Determine the (x, y) coordinate at the center of the cell enclosing the given text.  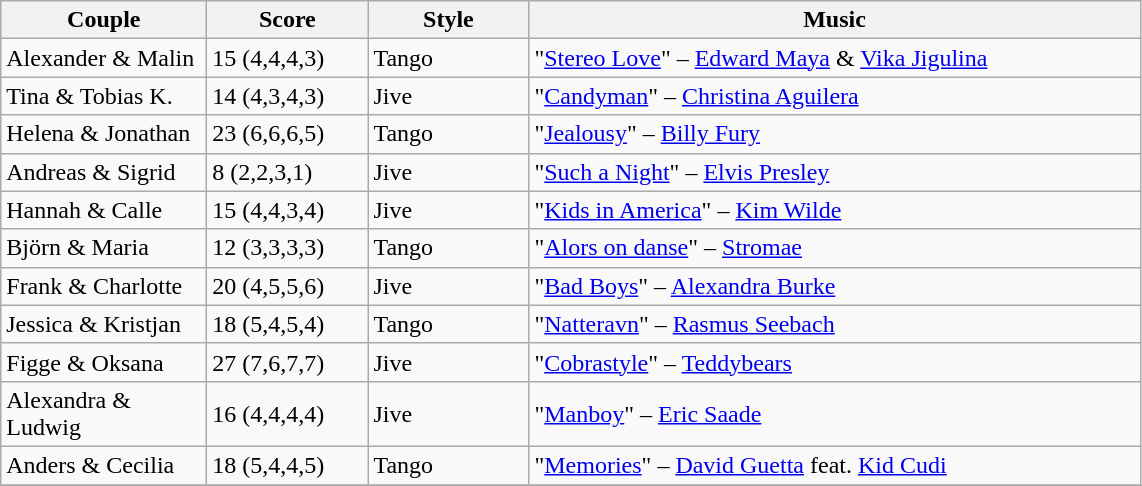
Hannah & Calle (104, 210)
18 (5,4,4,5) (288, 465)
"Kids in America" – Kim Wilde (834, 210)
Björn & Maria (104, 248)
"Bad Boys" – Alexandra Burke (834, 286)
14 (4,3,4,3) (288, 96)
"Alors on danse" – Stromae (834, 248)
Style (448, 20)
"Candyman" – Christina Aguilera (834, 96)
15 (4,4,3,4) (288, 210)
Jessica & Kristjan (104, 324)
"Cobrastyle" – Teddybears (834, 362)
"Such a Night" – Elvis Presley (834, 172)
Frank & Charlotte (104, 286)
8 (2,2,3,1) (288, 172)
Couple (104, 20)
12 (3,3,3,3) (288, 248)
Andreas & Sigrid (104, 172)
16 (4,4,4,4) (288, 414)
20 (4,5,5,6) (288, 286)
23 (6,6,6,5) (288, 134)
27 (7,6,7,7) (288, 362)
Helena & Jonathan (104, 134)
Anders & Cecilia (104, 465)
15 (4,4,4,3) (288, 58)
Alexandra & Ludwig (104, 414)
"Memories" – David Guetta feat. Kid Cudi (834, 465)
"Natteravn" – Rasmus Seebach (834, 324)
"Jealousy" – Billy Fury (834, 134)
Score (288, 20)
18 (5,4,5,4) (288, 324)
"Manboy" – Eric Saade (834, 414)
Music (834, 20)
Tina & Tobias K. (104, 96)
Alexander & Malin (104, 58)
"Stereo Love" – Edward Maya & Vika Jigulina (834, 58)
Figge & Oksana (104, 362)
